Provide the [X, Y] coordinate of the cell's center where the given text is located.  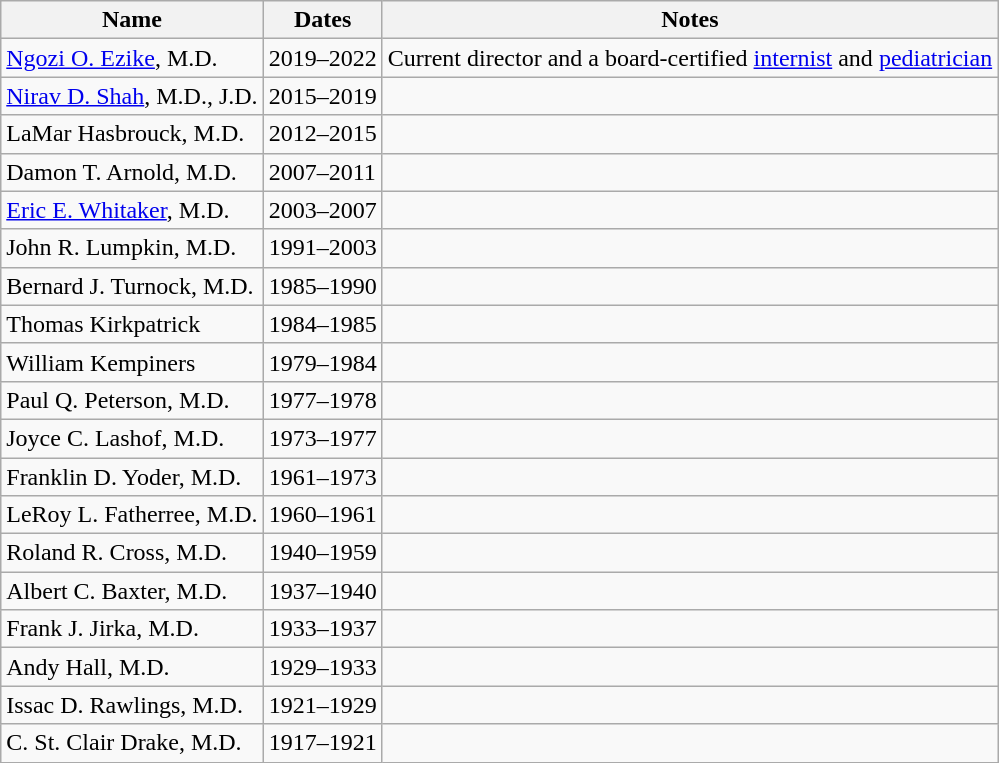
Franklin D. Yoder, M.D. [132, 477]
2003–2007 [322, 210]
John R. Lumpkin, M.D. [132, 248]
1960–1961 [322, 515]
Frank J. Jirka, M.D. [132, 629]
Current director and a board-certified internist and pediatrician [690, 58]
Name [132, 20]
Andy Hall, M.D. [132, 667]
1979–1984 [322, 362]
1985–1990 [322, 286]
1991–2003 [322, 248]
1917–1921 [322, 743]
1921–1929 [322, 705]
William Kempiners [132, 362]
Thomas Kirkpatrick [132, 324]
Joyce C. Lashof, M.D. [132, 438]
LeRoy L. Fatherree, M.D. [132, 515]
2012–2015 [322, 134]
1984–1985 [322, 324]
1973–1977 [322, 438]
2007–2011 [322, 172]
Issac D. Rawlings, M.D. [132, 705]
Eric E. Whitaker, M.D. [132, 210]
2015–2019 [322, 96]
Nirav D. Shah, M.D., J.D. [132, 96]
1933–1937 [322, 629]
Bernard J. Turnock, M.D. [132, 286]
C. St. Clair Drake, M.D. [132, 743]
Roland R. Cross, M.D. [132, 553]
Albert C. Baxter, M.D. [132, 591]
Damon T. Arnold, M.D. [132, 172]
2019–2022 [322, 58]
1929–1933 [322, 667]
1937–1940 [322, 591]
1977–1978 [322, 400]
LaMar Hasbrouck, M.D. [132, 134]
Notes [690, 20]
Paul Q. Peterson, M.D. [132, 400]
Ngozi O. Ezike, M.D. [132, 58]
1940–1959 [322, 553]
Dates [322, 20]
1961–1973 [322, 477]
